Provide the (X, Y) coordinate of the cell's center where the given text is located.  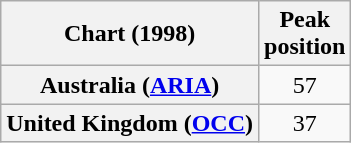
57 (305, 85)
Australia (ARIA) (130, 85)
37 (305, 123)
Peakposition (305, 34)
Chart (1998) (130, 34)
United Kingdom (OCC) (130, 123)
